Identify which cell holds the provided text, then report its (x, y) central coordinate. 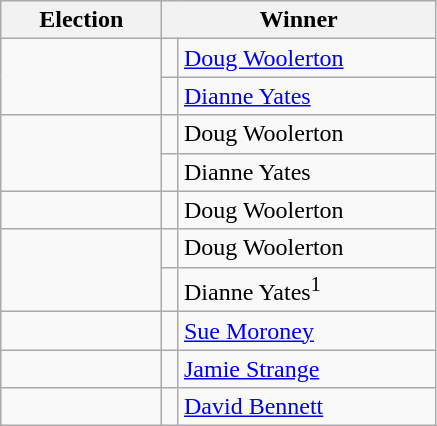
Sue Moroney (306, 331)
Jamie Strange (306, 369)
Winner (299, 20)
David Bennett (306, 407)
Election (82, 20)
Dianne Yates1 (306, 290)
